Find where the given text appears and provide that cell's center as (X, Y) coordinate. 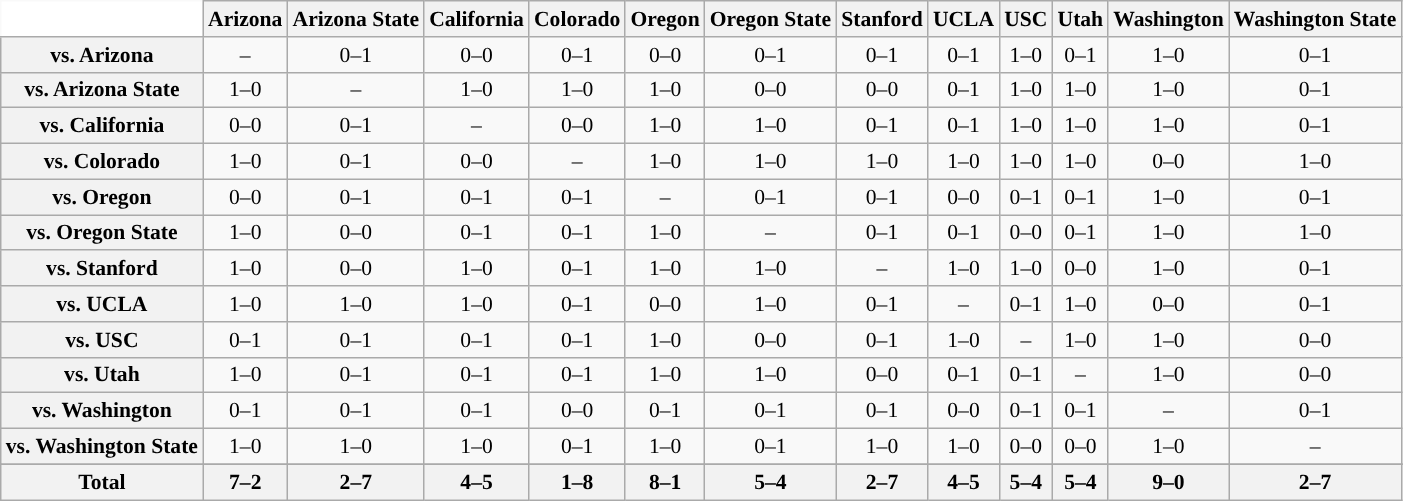
8–1 (664, 482)
7–2 (245, 482)
1–8 (577, 482)
vs. Washington State (102, 447)
vs. Washington (102, 411)
vs. California (102, 126)
UCLA (964, 19)
Oregon State (770, 19)
vs. Arizona State (102, 90)
Total (102, 482)
Oregon (664, 19)
Stanford (882, 19)
Arizona (245, 19)
vs. Utah (102, 375)
vs. UCLA (102, 304)
vs. Colorado (102, 162)
9–0 (1168, 482)
California (476, 19)
vs. USC (102, 340)
vs. Oregon State (102, 233)
Arizona State (356, 19)
vs. Arizona (102, 55)
Washington (1168, 19)
Utah (1080, 19)
Washington State (1316, 19)
Colorado (577, 19)
USC (1026, 19)
vs. Oregon (102, 197)
vs. Stanford (102, 269)
